Determine the (x, y) coordinate at the center of the cell enclosing the given text.  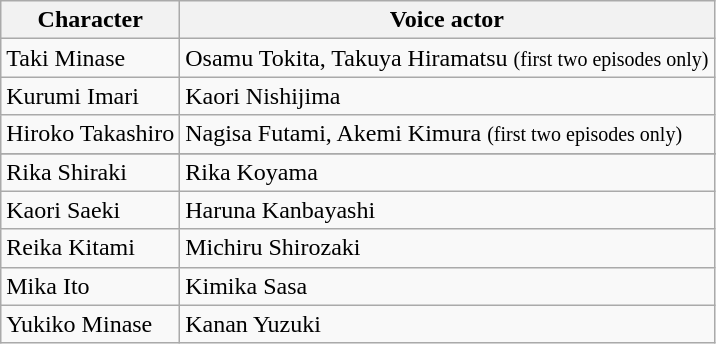
Rika Koyama (447, 172)
Kurumi Imari (90, 96)
Haruna Kanbayashi (447, 210)
Osamu Tokita, Takuya Hiramatsu (first two episodes only) (447, 58)
Kimika Sasa (447, 286)
Mika Ito (90, 286)
Nagisa Futami, Akemi Kimura (first two episodes only) (447, 134)
Hiroko Takashiro (90, 134)
Taki Minase (90, 58)
Kaori Saeki (90, 210)
Kanan Yuzuki (447, 324)
Kaori Nishijima (447, 96)
Voice actor (447, 20)
Reika Kitami (90, 248)
Yukiko Minase (90, 324)
Michiru Shirozaki (447, 248)
Character (90, 20)
Rika Shiraki (90, 172)
